Output the [X, Y] coordinate of the center of the cell containing the given text.  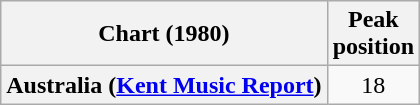
Peakposition [373, 34]
18 [373, 85]
Australia (Kent Music Report) [164, 85]
Chart (1980) [164, 34]
